Find where the given text appears and provide that cell's center as (x, y) coordinate. 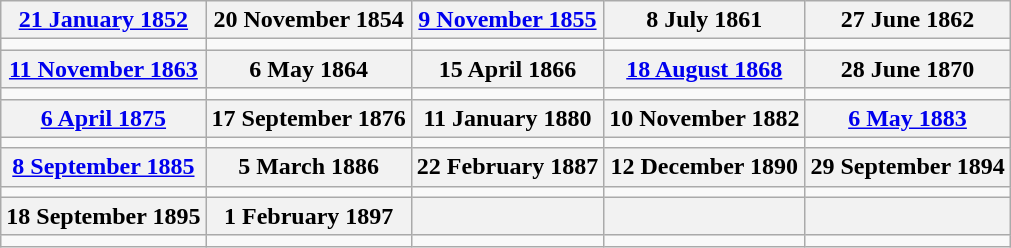
9 November 1855 (507, 20)
21 January 1852 (104, 20)
6 May 1883 (908, 118)
18 August 1868 (704, 69)
11 January 1880 (507, 118)
20 November 1854 (308, 20)
8 July 1861 (704, 20)
10 November 1882 (704, 118)
1 February 1897 (308, 216)
27 June 1862 (908, 20)
28 June 1870 (908, 69)
17 September 1876 (308, 118)
29 September 1894 (908, 167)
5 March 1886 (308, 167)
12 December 1890 (704, 167)
11 November 1863 (104, 69)
18 September 1895 (104, 216)
15 April 1866 (507, 69)
6 April 1875 (104, 118)
8 September 1885 (104, 167)
22 February 1887 (507, 167)
6 May 1864 (308, 69)
